Pinpoint the cell where the given text exists, returning its (x, y) midpoint coordinate. 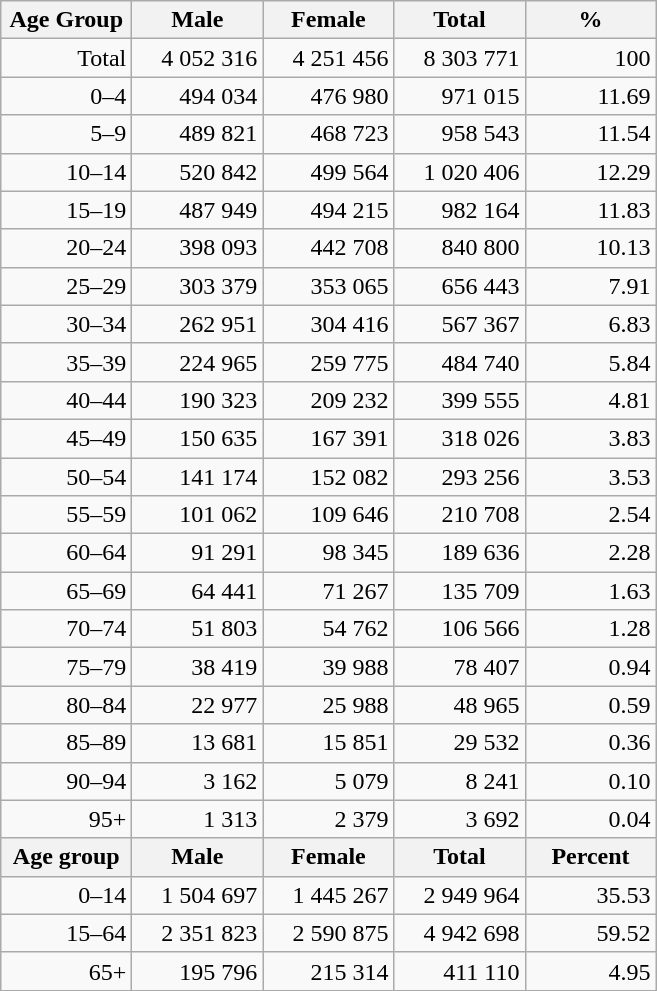
4 052 316 (198, 58)
520 842 (198, 172)
152 082 (328, 477)
75–79 (66, 667)
259 775 (328, 362)
65–69 (66, 591)
5.84 (590, 362)
90–94 (66, 781)
50–54 (66, 477)
209 232 (328, 400)
293 256 (460, 477)
60–64 (66, 553)
567 367 (460, 324)
5–9 (66, 134)
0–14 (66, 895)
20–24 (66, 248)
85–89 (66, 743)
398 093 (198, 248)
10–14 (66, 172)
353 065 (328, 286)
0–4 (66, 96)
304 416 (328, 324)
494 215 (328, 210)
95+ (66, 819)
15–64 (66, 933)
30–34 (66, 324)
Age Group (66, 20)
109 646 (328, 515)
215 314 (328, 971)
4.81 (590, 400)
224 965 (198, 362)
38 419 (198, 667)
656 443 (460, 286)
2.28 (590, 553)
11.54 (590, 134)
489 821 (198, 134)
5 079 (328, 781)
59.52 (590, 933)
958 543 (460, 134)
0.59 (590, 705)
135 709 (460, 591)
318 026 (460, 438)
1.28 (590, 629)
167 391 (328, 438)
1 313 (198, 819)
3.83 (590, 438)
35–39 (66, 362)
106 566 (460, 629)
4 251 456 (328, 58)
Percent (590, 857)
39 988 (328, 667)
15–19 (66, 210)
91 291 (198, 553)
303 379 (198, 286)
1.63 (590, 591)
15 851 (328, 743)
98 345 (328, 553)
399 555 (460, 400)
8 303 771 (460, 58)
3 692 (460, 819)
8 241 (460, 781)
411 110 (460, 971)
11.83 (590, 210)
3.53 (590, 477)
1 445 267 (328, 895)
484 740 (460, 362)
468 723 (328, 134)
141 174 (198, 477)
150 635 (198, 438)
2 590 875 (328, 933)
65+ (66, 971)
12.29 (590, 172)
29 532 (460, 743)
4 942 698 (460, 933)
101 062 (198, 515)
2.54 (590, 515)
3 162 (198, 781)
1 504 697 (198, 895)
982 164 (460, 210)
25 988 (328, 705)
55–59 (66, 515)
2 351 823 (198, 933)
1 020 406 (460, 172)
499 564 (328, 172)
10.13 (590, 248)
6.83 (590, 324)
45–49 (66, 438)
35.53 (590, 895)
262 951 (198, 324)
4.95 (590, 971)
% (590, 20)
11.69 (590, 96)
78 407 (460, 667)
100 (590, 58)
971 015 (460, 96)
13 681 (198, 743)
0.10 (590, 781)
70–74 (66, 629)
40–44 (66, 400)
25–29 (66, 286)
71 267 (328, 591)
840 800 (460, 248)
54 762 (328, 629)
80–84 (66, 705)
64 441 (198, 591)
476 980 (328, 96)
195 796 (198, 971)
48 965 (460, 705)
2 379 (328, 819)
7.91 (590, 286)
487 949 (198, 210)
442 708 (328, 248)
Age group (66, 857)
494 034 (198, 96)
189 636 (460, 553)
210 708 (460, 515)
0.04 (590, 819)
0.36 (590, 743)
190 323 (198, 400)
2 949 964 (460, 895)
51 803 (198, 629)
22 977 (198, 705)
0.94 (590, 667)
